For the text-containing cell, return its midpoint in [x, y] coordinate format. 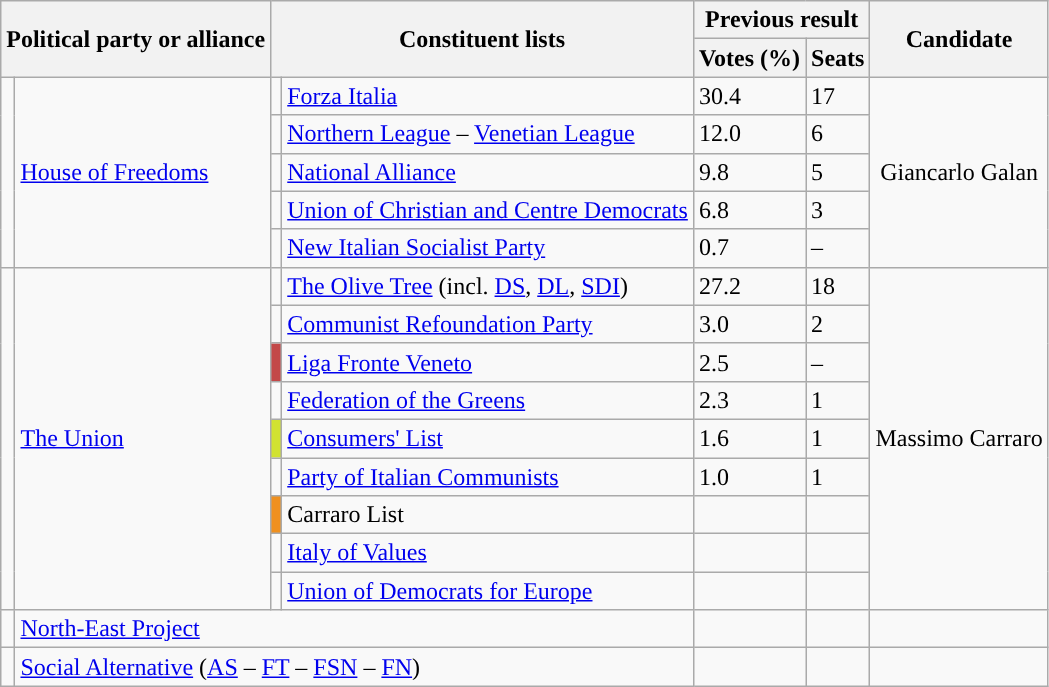
5 [838, 172]
Federation of the Greens [488, 400]
6.8 [749, 210]
2 [838, 324]
30.4 [749, 96]
Previous result [782, 20]
The Olive Tree (incl. DS, DL, SDI) [488, 286]
Italy of Values [488, 553]
0.7 [749, 248]
17 [838, 96]
North-East Project [354, 629]
Liga Fronte Veneto [488, 362]
3.0 [749, 324]
National Alliance [488, 172]
12.0 [749, 134]
1.6 [749, 438]
Forza Italia [488, 96]
House of Freedoms [143, 172]
Communist Refoundation Party [488, 324]
Carraro List [488, 515]
Union of Democrats for Europe [488, 591]
2.5 [749, 362]
27.2 [749, 286]
Social Alternative (AS – FT – FSN – FN) [354, 667]
9.8 [749, 172]
Consumers' List [488, 438]
18 [838, 286]
Party of Italian Communists [488, 477]
Northern League – Venetian League [488, 134]
Union of Christian and Centre Democrats [488, 210]
Seats [838, 58]
1.0 [749, 477]
Giancarlo Galan [959, 172]
The Union [143, 438]
Political party or alliance [136, 39]
Candidate [959, 39]
Massimo Carraro [959, 438]
6 [838, 134]
3 [838, 210]
Constituent lists [482, 39]
2.3 [749, 400]
Votes (%) [749, 58]
New Italian Socialist Party [488, 248]
